From the cell containing the given text, extract its center point as (x, y) coordinate. 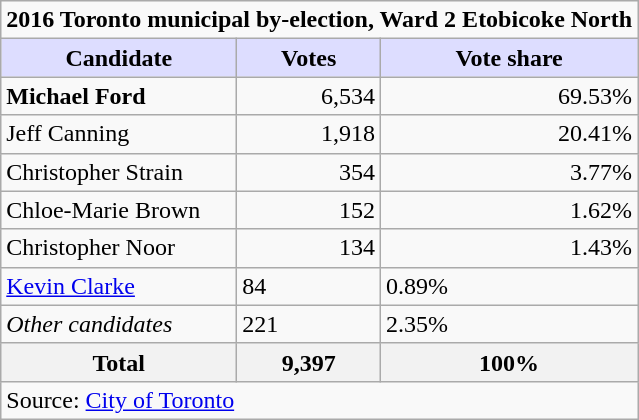
Source: City of Toronto (320, 400)
Michael Ford (119, 96)
2.35% (510, 324)
Vote share (510, 58)
3.77% (510, 172)
20.41% (510, 134)
Christopher Strain (119, 172)
Jeff Canning (119, 134)
Votes (309, 58)
Christopher Noor (119, 248)
1.62% (510, 210)
Other candidates (119, 324)
152 (309, 210)
Kevin Clarke (119, 286)
Candidate (119, 58)
1.43% (510, 248)
1,918 (309, 134)
Total (119, 362)
2016 Toronto municipal by-election, Ward 2 Etobicoke North (320, 20)
69.53% (510, 96)
9,397 (309, 362)
134 (309, 248)
100% (510, 362)
84 (309, 286)
221 (309, 324)
0.89% (510, 286)
6,534 (309, 96)
354 (309, 172)
Chloe-Marie Brown (119, 210)
